Provide the (X, Y) coordinate of the cell's center where the given text is located.  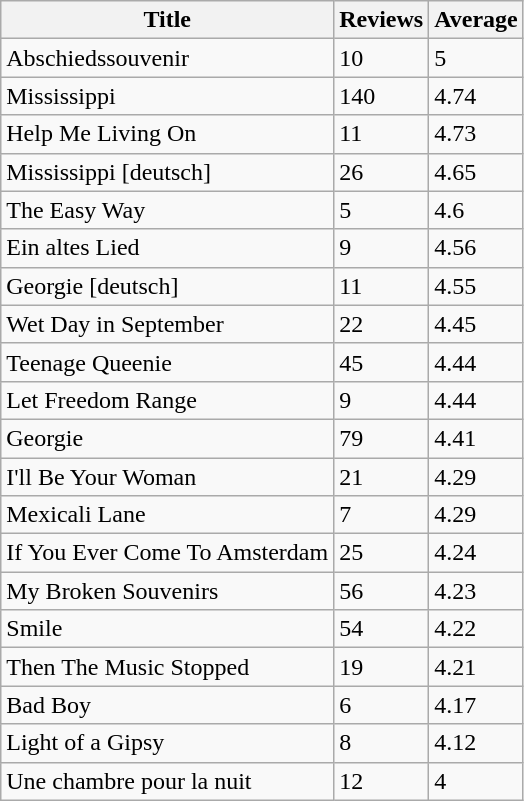
Let Freedom Range (168, 400)
4.73 (476, 134)
I'll Be Your Woman (168, 477)
4.24 (476, 553)
Abschiedssouvenir (168, 58)
4.41 (476, 438)
26 (382, 172)
Light of a Gipsy (168, 743)
4.21 (476, 667)
If You Ever Come To Amsterdam (168, 553)
Mexicali Lane (168, 515)
4 (476, 781)
Mississippi [deutsch] (168, 172)
Une chambre pour la nuit (168, 781)
Average (476, 20)
25 (382, 553)
21 (382, 477)
Then The Music Stopped (168, 667)
22 (382, 324)
4.74 (476, 96)
4.55 (476, 286)
4.17 (476, 705)
Help Me Living On (168, 134)
Title (168, 20)
140 (382, 96)
4.12 (476, 743)
Wet Day in September (168, 324)
6 (382, 705)
10 (382, 58)
The Easy Way (168, 210)
Georgie (168, 438)
Teenage Queenie (168, 362)
4.22 (476, 629)
My Broken Souvenirs (168, 591)
4.6 (476, 210)
Mississippi (168, 96)
19 (382, 667)
79 (382, 438)
Reviews (382, 20)
12 (382, 781)
56 (382, 591)
Georgie [deutsch] (168, 286)
4.65 (476, 172)
Ein altes Lied (168, 248)
8 (382, 743)
4.45 (476, 324)
4.56 (476, 248)
45 (382, 362)
Smile (168, 629)
54 (382, 629)
4.23 (476, 591)
Bad Boy (168, 705)
7 (382, 515)
